Provide the [x, y] coordinate of the cell's center where the given text is located.  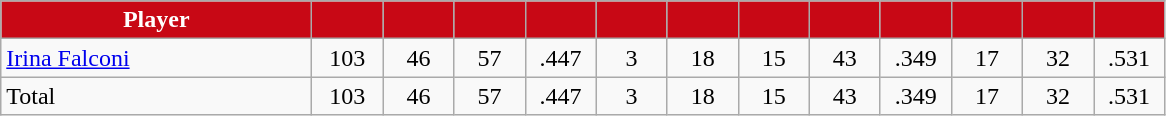
Total [156, 96]
Irina Falconi [156, 58]
Player [156, 20]
